Locate the cell with the specified text and output its [x, y] center coordinate. 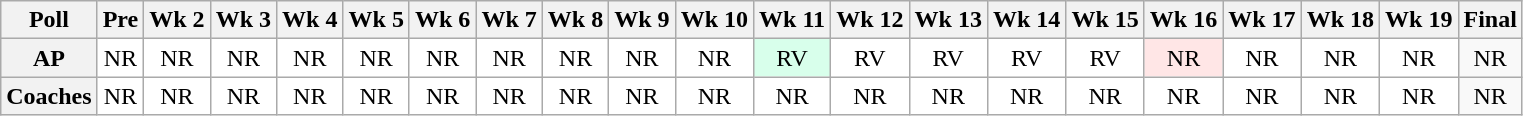
Wk 12 [870, 20]
Wk 17 [1262, 20]
Final [1490, 20]
Wk 10 [714, 20]
Wk 4 [310, 20]
Wk 18 [1340, 20]
Wk 16 [1183, 20]
Wk 15 [1105, 20]
Wk 5 [376, 20]
Wk 9 [642, 20]
Wk 3 [243, 20]
Wk 13 [948, 20]
AP [49, 58]
Poll [49, 20]
Pre [120, 20]
Wk 7 [509, 20]
Wk 2 [177, 20]
Wk 19 [1419, 20]
Wk 11 [792, 20]
Wk 6 [442, 20]
Coaches [49, 96]
Wk 8 [575, 20]
Wk 14 [1026, 20]
